Determine the (X, Y) coordinate at the center of the cell enclosing the given text.  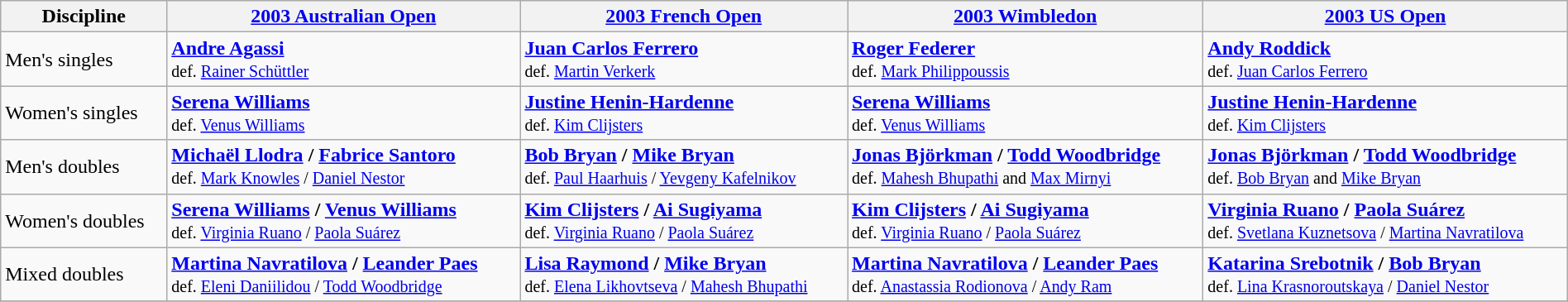
Men's singles (84, 60)
Lisa Raymond / Mike Bryandef. Elena Likhovtseva / Mahesh Bhupathi (684, 275)
Katarina Srebotnik / Bob Bryandef. Lina Krasnoroutskaya / Daniel Nestor (1385, 275)
2003 Australian Open (344, 17)
2003 US Open (1385, 17)
Mixed doubles (84, 275)
Andre Agassidef. Rainer Schüttler (344, 60)
Juan Carlos Ferrerodef. Martin Verkerk (684, 60)
Martina Navratilova / Leander Paesdef. Anastassia Rodionova / Andy Ram (1025, 275)
Men's doubles (84, 167)
Jonas Björkman / Todd Woodbridgedef. Bob Bryan and Mike Bryan (1385, 167)
Bob Bryan / Mike Bryandef. Paul Haarhuis / Yevgeny Kafelnikov (684, 167)
Women's doubles (84, 220)
Michaël Llodra / Fabrice Santorodef. Mark Knowles / Daniel Nestor (344, 167)
2003 French Open (684, 17)
Andy Roddickdef. Juan Carlos Ferrero (1385, 60)
Discipline (84, 17)
Serena Williams / Venus Williamsdef. Virginia Ruano / Paola Suárez (344, 220)
Martina Navratilova / Leander Paesdef. Eleni Daniilidou / Todd Woodbridge (344, 275)
Roger Federerdef. Mark Philippoussis (1025, 60)
2003 Wimbledon (1025, 17)
Jonas Björkman / Todd Woodbridgedef. Mahesh Bhupathi and Max Mirnyi (1025, 167)
Women's singles (84, 113)
Virginia Ruano / Paola Suárezdef. Svetlana Kuznetsova / Martina Navratilova (1385, 220)
